Return [x, y] of the center of cell containing provided text 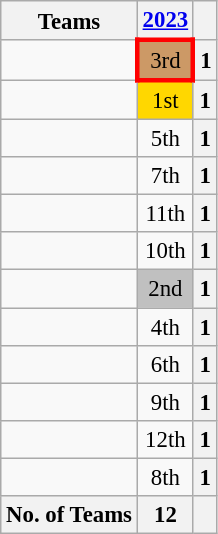
1st [165, 100]
9th [165, 402]
10th [165, 251]
11th [165, 214]
8th [165, 477]
Teams [70, 20]
4th [165, 327]
3rd [165, 60]
6th [165, 364]
2023 [165, 20]
12th [165, 439]
7th [165, 176]
2nd [165, 289]
No. of Teams [70, 515]
12 [165, 515]
5th [165, 139]
